Capture the cell that displays the provided text and extract its (X, Y) central coordinate. 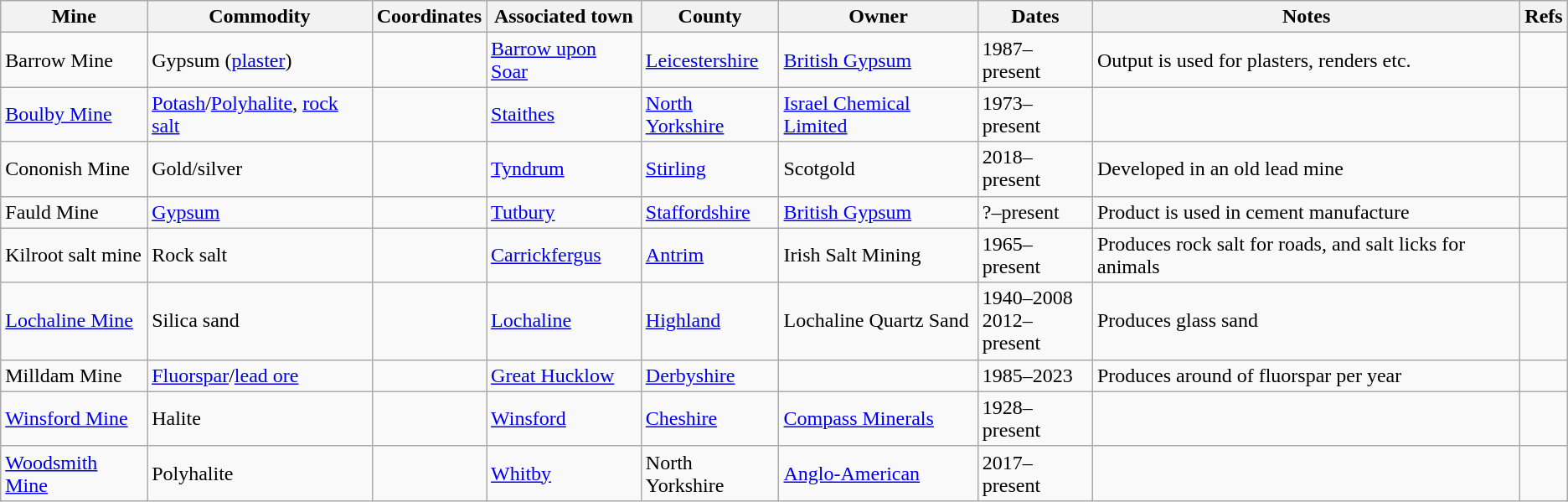
Produces around of fluorspar per year (1306, 375)
Produces rock salt for roads, and salt licks for animals (1306, 255)
Potash/Polyhalite, rock salt (260, 114)
Boulby Mine (74, 114)
Israel Chemical Limited (878, 114)
2017–present (1035, 473)
Owner (878, 17)
2018–present (1035, 169)
Highland (710, 321)
Cononish Mine (74, 169)
Produces glass sand (1306, 321)
Stirling (710, 169)
County (710, 17)
Silica sand (260, 321)
Tyndrum (565, 169)
Halite (260, 419)
Refs (1544, 17)
Associated town (565, 17)
Barrow Mine (74, 60)
1928–present (1035, 419)
Coordinates (429, 17)
Dates (1035, 17)
1965–present (1035, 255)
Gypsum (260, 212)
Notes (1306, 17)
Rock salt (260, 255)
Tutbury (565, 212)
Kilroot salt mine (74, 255)
Barrow upon Soar (565, 60)
Derbyshire (710, 375)
Woodsmith Mine (74, 473)
Leicestershire (710, 60)
Compass Minerals (878, 419)
Output is used for plasters, renders etc. (1306, 60)
Fauld Mine (74, 212)
1985–2023 (1035, 375)
Lochaline Quartz Sand (878, 321)
1973–present (1035, 114)
Gold/silver (260, 169)
Lochaline Mine (74, 321)
Gypsum (plaster) (260, 60)
Fluorspar/lead ore (260, 375)
Antrim (710, 255)
Winsford Mine (74, 419)
Great Hucklow (565, 375)
Whitby (565, 473)
Staithes (565, 114)
Commodity (260, 17)
Staffordshire (710, 212)
Winsford (565, 419)
Anglo-American (878, 473)
Lochaline (565, 321)
Mine (74, 17)
Scotgold (878, 169)
?–present (1035, 212)
Carrickfergus (565, 255)
1940–20082012–present (1035, 321)
1987–present (1035, 60)
Milldam Mine (74, 375)
Polyhalite (260, 473)
Product is used in cement manufacture (1306, 212)
Irish Salt Mining (878, 255)
Cheshire (710, 419)
Developed in an old lead mine (1306, 169)
